Detect which cell encompasses the target text, then output its [x, y] center coordinate. 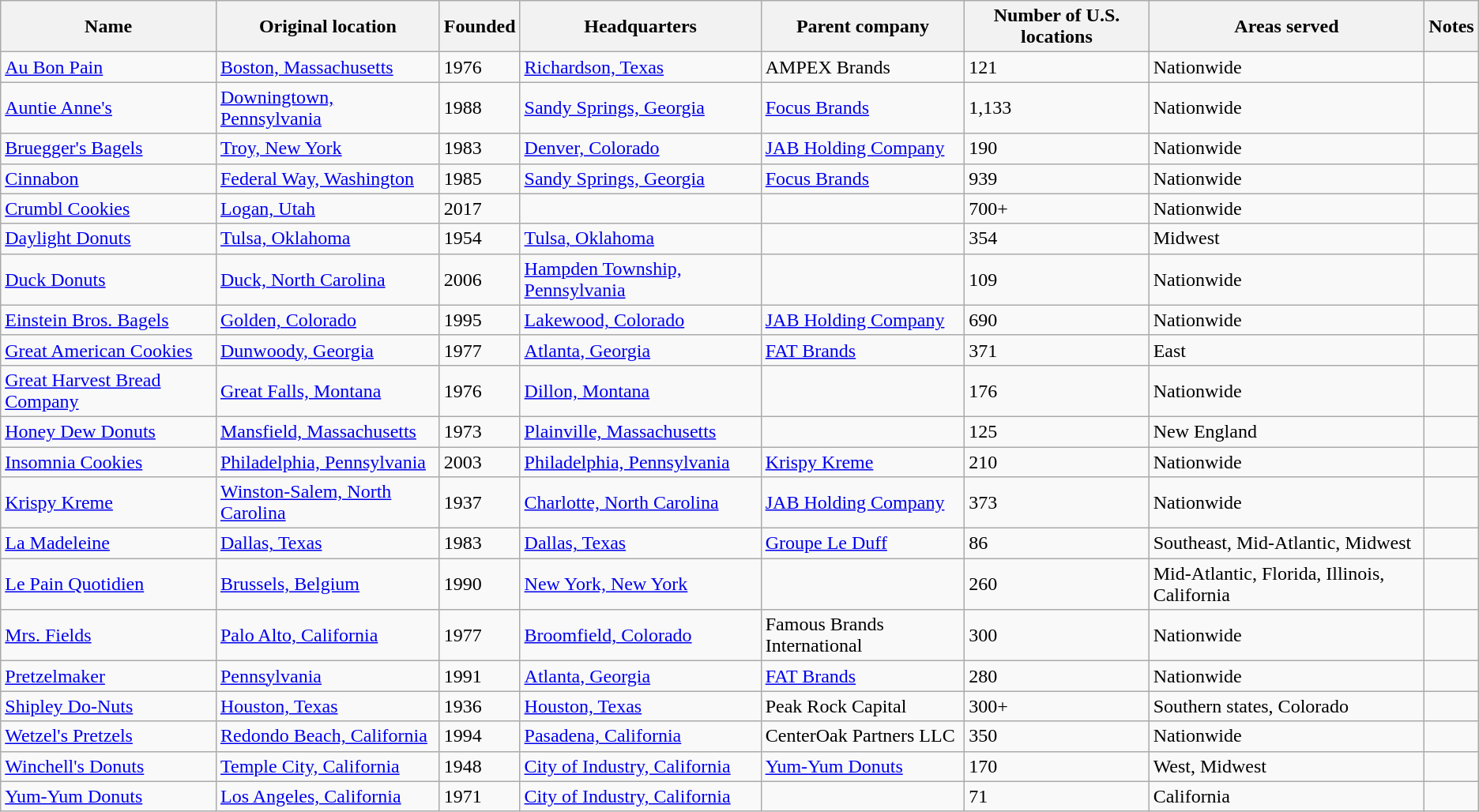
260 [1057, 585]
Southeast, Mid-Atlantic, Midwest [1286, 543]
300 [1057, 635]
Le Pain Quotidien [109, 585]
West, Midwest [1286, 766]
Parent company [863, 27]
Groupe Le Duff [863, 543]
Areas served [1286, 27]
Los Angeles, California [327, 796]
Famous Brands International [863, 635]
New York, New York [640, 585]
Number of U.S. locations [1057, 27]
690 [1057, 320]
Broomfield, Colorado [640, 635]
Wetzel's Pretzels [109, 736]
125 [1057, 431]
Pasadena, California [640, 736]
2006 [480, 280]
Southern states, Colorado [1286, 706]
Auntie Anne's [109, 107]
East [1286, 350]
Hampden Township, Pennsylvania [640, 280]
Troy, New York [327, 148]
Lakewood, Colorado [640, 320]
La Madeleine [109, 543]
Duck, North Carolina [327, 280]
170 [1057, 766]
Palo Alto, California [327, 635]
Einstein Bros. Bagels [109, 320]
1990 [480, 585]
Logan, Utah [327, 209]
Dillon, Montana [640, 390]
Dunwoody, Georgia [327, 350]
Plainville, Massachusetts [640, 431]
Founded [480, 27]
210 [1057, 462]
Peak Rock Capital [863, 706]
2003 [480, 462]
1973 [480, 431]
Pennsylvania [327, 676]
354 [1057, 239]
1954 [480, 239]
371 [1057, 350]
Great American Cookies [109, 350]
New England [1286, 431]
Insomnia Cookies [109, 462]
1991 [480, 676]
300+ [1057, 706]
Crumbl Cookies [109, 209]
Mrs. Fields [109, 635]
Richardson, Texas [640, 67]
2017 [480, 209]
AMPEX Brands [863, 67]
Honey Dew Donuts [109, 431]
California [1286, 796]
Redondo Beach, California [327, 736]
1,133 [1057, 107]
1948 [480, 766]
Downingtown, Pennsylvania [327, 107]
Winston-Salem, North Carolina [327, 502]
1985 [480, 179]
CenterOak Partners LLC [863, 736]
Charlotte, North Carolina [640, 502]
1988 [480, 107]
Temple City, California [327, 766]
Notes [1451, 27]
Great Harvest Bread Company [109, 390]
Mansfield, Massachusetts [327, 431]
Midwest [1286, 239]
700+ [1057, 209]
280 [1057, 676]
Name [109, 27]
1971 [480, 796]
71 [1057, 796]
Cinnabon [109, 179]
Boston, Massachusetts [327, 67]
Great Falls, Montana [327, 390]
Daylight Donuts [109, 239]
190 [1057, 148]
1994 [480, 736]
1936 [480, 706]
373 [1057, 502]
Mid-Atlantic, Florida, Illinois, California [1286, 585]
Shipley Do-Nuts [109, 706]
Au Bon Pain [109, 67]
121 [1057, 67]
109 [1057, 280]
Pretzelmaker [109, 676]
Bruegger's Bagels [109, 148]
Denver, Colorado [640, 148]
176 [1057, 390]
939 [1057, 179]
1995 [480, 320]
Duck Donuts [109, 280]
Original location [327, 27]
Headquarters [640, 27]
350 [1057, 736]
Federal Way, Washington [327, 179]
1937 [480, 502]
86 [1057, 543]
Winchell's Donuts [109, 766]
Brussels, Belgium [327, 585]
Golden, Colorado [327, 320]
